Pinpoint the cell where the given text exists, returning its (X, Y) midpoint coordinate. 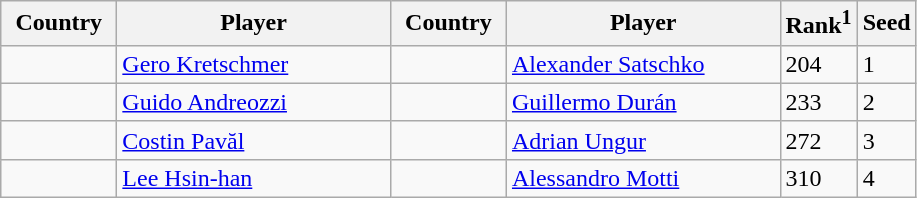
Rank1 (818, 24)
204 (818, 64)
Guillermo Durán (643, 102)
4 (886, 178)
Lee Hsin-han (254, 178)
Guido Andreozzi (254, 102)
Alexander Satschko (643, 64)
Seed (886, 24)
2 (886, 102)
Gero Kretschmer (254, 64)
233 (818, 102)
Alessandro Motti (643, 178)
3 (886, 140)
Adrian Ungur (643, 140)
Costin Pavăl (254, 140)
272 (818, 140)
310 (818, 178)
1 (886, 64)
